Capture the cell that displays the provided text and extract its (X, Y) central coordinate. 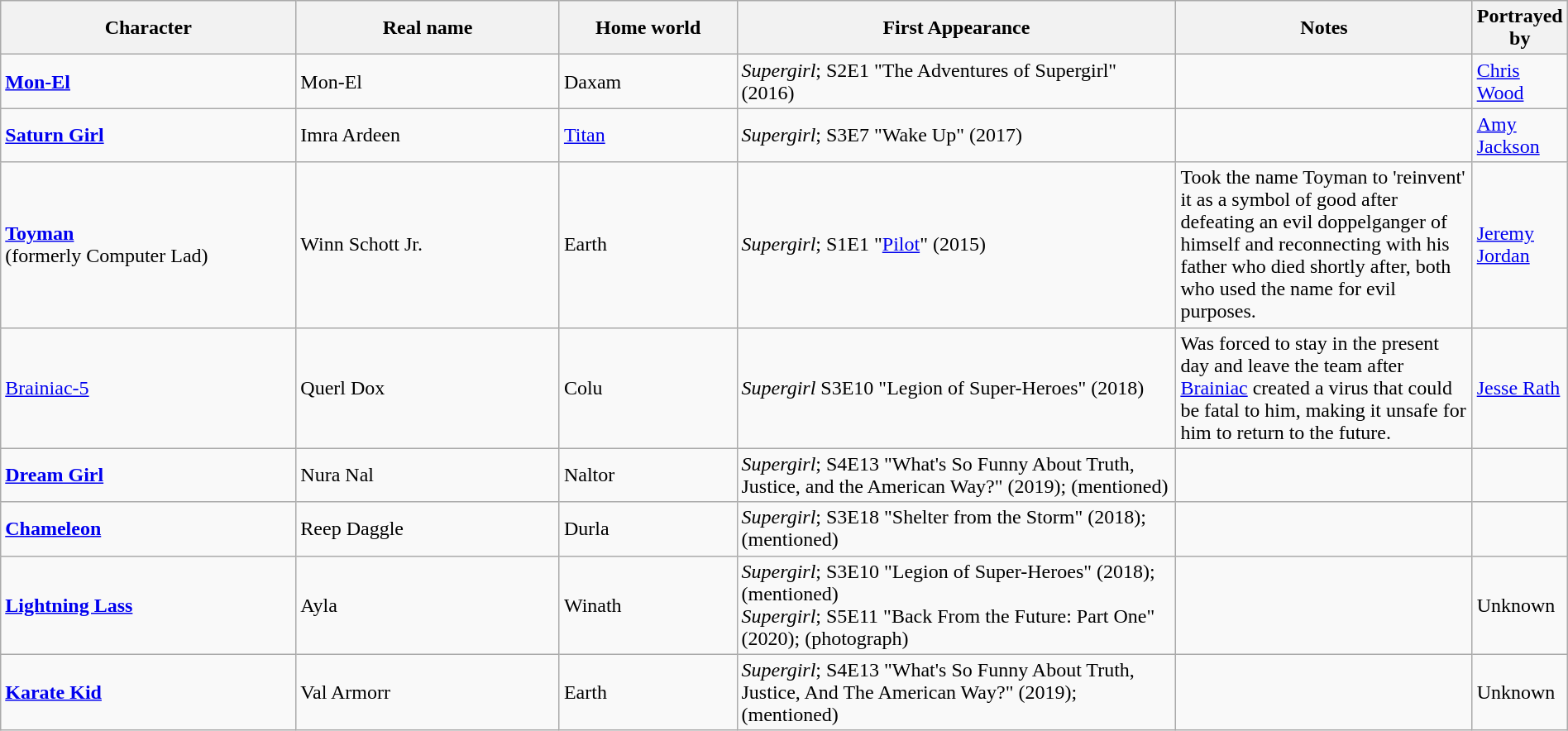
Home world (648, 28)
Supergirl; S4E13 "What's So Funny About Truth, Justice, and the American Way?" (2019); (mentioned) (956, 475)
Saturn Girl (149, 136)
Supergirl; S1E1 "Pilot" (2015) (956, 245)
Chris Wood (1520, 81)
Reep Daggle (428, 529)
Character (149, 28)
Daxam (648, 81)
Nura Nal (428, 475)
Colu (648, 388)
Winn Schott Jr. (428, 245)
Karate Kid (149, 692)
Dream Girl (149, 475)
Portrayed by (1520, 28)
Querl Dox (428, 388)
Supergirl; S4E13 "What's So Funny About Truth, Justice, And The American Way?" (2019); (mentioned) (956, 692)
First Appearance (956, 28)
Supergirl; S3E18 "Shelter from the Storm" (2018); (mentioned) (956, 529)
Val Armorr (428, 692)
Imra Ardeen (428, 136)
Notes (1324, 28)
Supergirl S3E10 "Legion of Super-Heroes" (2018) (956, 388)
Titan (648, 136)
Winath (648, 605)
Real name (428, 28)
Durla (648, 529)
Brainiac-5 (149, 388)
Ayla (428, 605)
Lightning Lass (149, 605)
Naltor (648, 475)
Jesse Rath (1520, 388)
Amy Jackson (1520, 136)
Toyman(formerly Computer Lad) (149, 245)
Supergirl; S3E10 "Legion of Super-Heroes" (2018); (mentioned)Supergirl; S5E11 "Back From the Future: Part One" (2020); (photograph) (956, 605)
Supergirl; S3E7 "Wake Up" (2017) (956, 136)
Chameleon (149, 529)
Jeremy Jordan (1520, 245)
Supergirl; S2E1 "The Adventures of Supergirl" (2016) (956, 81)
